Extract the [X, Y] coordinate from the center of the cell holding the provided text.  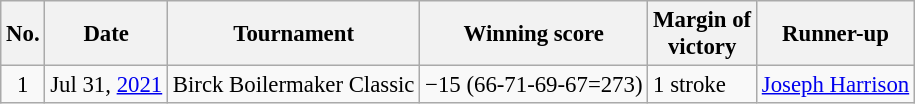
Runner-up [835, 34]
Joseph Harrison [835, 85]
Date [106, 34]
1 [23, 85]
No. [23, 34]
−15 (66-71-69-67=273) [534, 85]
Jul 31, 2021 [106, 85]
Tournament [294, 34]
Birck Boilermaker Classic [294, 85]
1 stroke [702, 85]
Margin ofvictory [702, 34]
Winning score [534, 34]
